From the cell containing the given text, extract its center point as (x, y) coordinate. 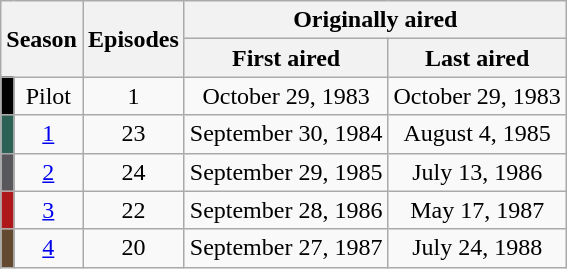
Last aired (477, 58)
4 (48, 248)
First aired (286, 58)
July 13, 1986 (477, 172)
September 30, 1984 (286, 134)
23 (133, 134)
Episodes (133, 39)
3 (48, 210)
20 (133, 248)
September 27, 1987 (286, 248)
May 17, 1987 (477, 210)
22 (133, 210)
24 (133, 172)
September 28, 1986 (286, 210)
August 4, 1985 (477, 134)
2 (48, 172)
September 29, 1985 (286, 172)
Season (42, 39)
Originally aired (375, 20)
July 24, 1988 (477, 248)
Pilot (48, 96)
